Return (X, Y) of the center of cell containing provided text 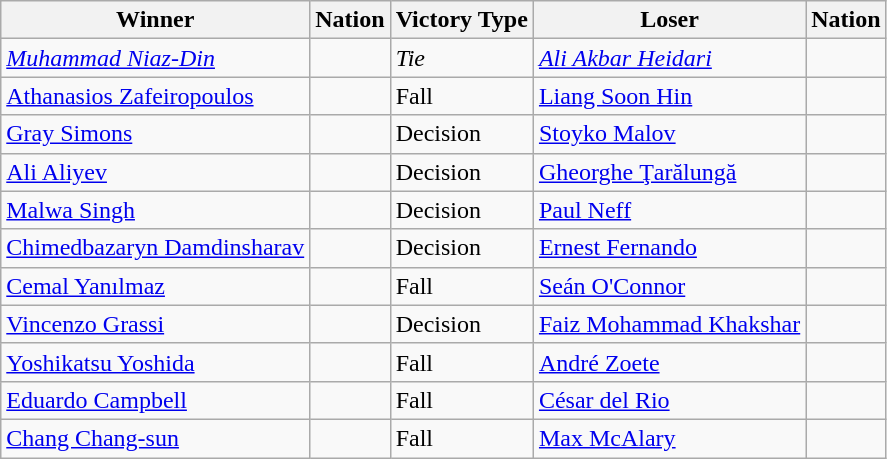
César del Rio (669, 400)
Chang Chang-sun (156, 438)
Eduardo Campbell (156, 400)
Loser (669, 20)
Muhammad Niaz-Din (156, 58)
Tie (462, 58)
Victory Type (462, 20)
Cemal Yanılmaz (156, 286)
Ali Akbar Heidari (669, 58)
Ali Aliyev (156, 172)
Gheorghe Ţarălungă (669, 172)
Faiz Mohammad Khakshar (669, 324)
Paul Neff (669, 210)
Yoshikatsu Yoshida (156, 362)
Winner (156, 20)
Max McAlary (669, 438)
Ernest Fernando (669, 248)
André Zoete (669, 362)
Chimedbazaryn Damdinsharav (156, 248)
Stoyko Malov (669, 134)
Athanasios Zafeiropoulos (156, 96)
Gray Simons (156, 134)
Seán O'Connor (669, 286)
Malwa Singh (156, 210)
Vincenzo Grassi (156, 324)
Liang Soon Hin (669, 96)
